Return (x, y) of the center of cell containing provided text 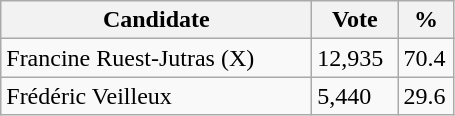
% (426, 20)
12,935 (355, 58)
5,440 (355, 96)
Frédéric Veilleux (156, 96)
29.6 (426, 96)
70.4 (426, 58)
Francine Ruest-Jutras (X) (156, 58)
Vote (355, 20)
Candidate (156, 20)
